Search for the cell housing the specified text and yield its (x, y) center coordinate. 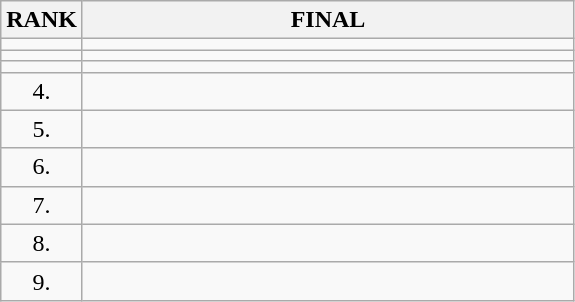
5. (42, 129)
RANK (42, 20)
8. (42, 243)
6. (42, 167)
7. (42, 205)
4. (42, 91)
9. (42, 281)
FINAL (328, 20)
